Determine the (x, y) coordinate at the center of the cell enclosing the given text.  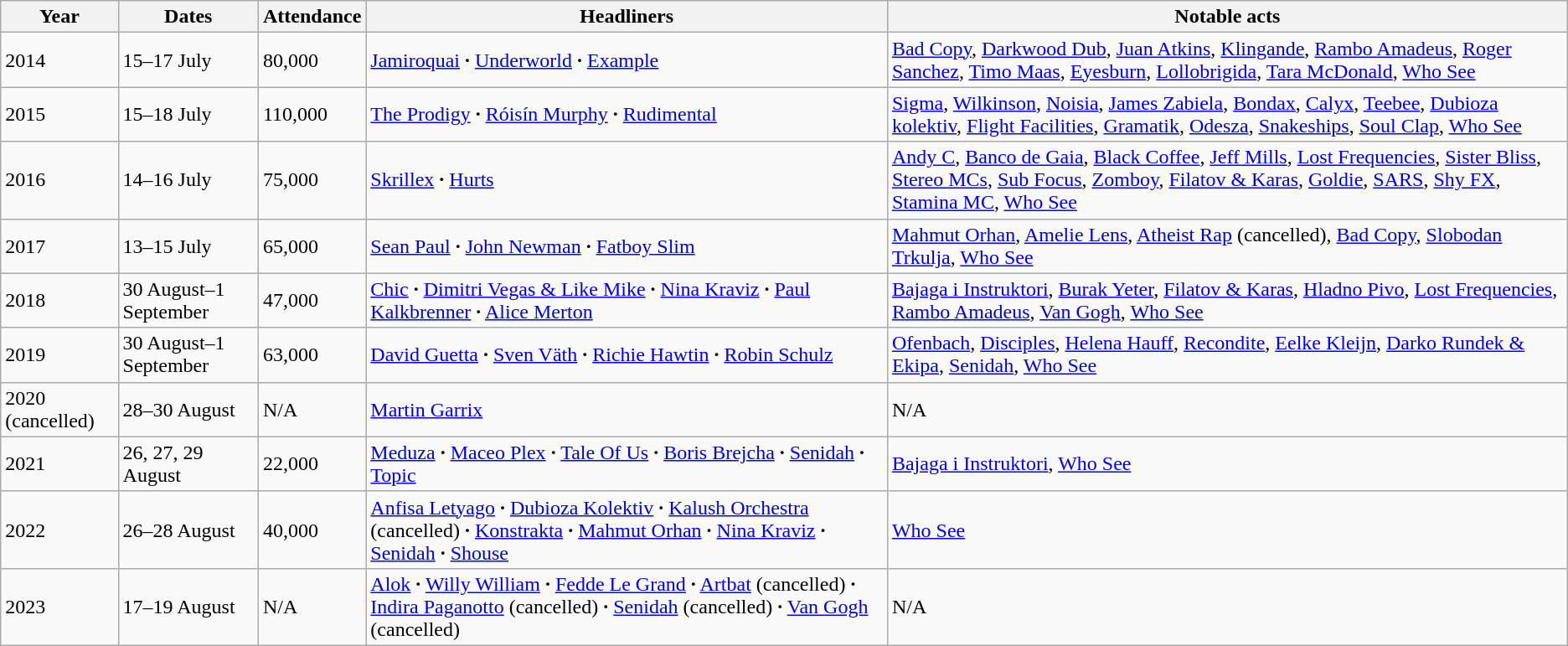
Headliners (627, 17)
17–19 August (188, 607)
65,000 (312, 246)
15–17 July (188, 60)
Martin Garrix (627, 409)
Meduza · Maceo Plex · Tale Of Us · Boris Brejcha · Senidah · Topic (627, 464)
Notable acts (1227, 17)
David Guetta · Sven Väth · Richie Hawtin · Robin Schulz (627, 355)
26, 27, 29 August (188, 464)
Dates (188, 17)
2015 (59, 114)
110,000 (312, 114)
Sean Paul · John Newman · Fatboy Slim (627, 246)
Attendance (312, 17)
80,000 (312, 60)
2014 (59, 60)
2017 (59, 246)
Year (59, 17)
Ofenbach, Disciples, Helena Hauff, Recondite, Eelke Kleijn, Darko Rundek & Ekipa, Senidah, Who See (1227, 355)
2018 (59, 300)
Skrillex · Hurts (627, 180)
Anfisa Letyago · Dubioza Kolektiv · Kalush Orchestra (cancelled) · Konstrakta · Mahmut Orhan · Nina Kraviz · Senidah · Shouse (627, 530)
2019 (59, 355)
Alok · Willy William · Fedde Le Grand · Artbat (cancelled) · Indira Paganotto (cancelled) · Senidah (cancelled) · Van Gogh (cancelled) (627, 607)
26–28 August (188, 530)
13–15 July (188, 246)
Chic · Dimitri Vegas & Like Mike · Nina Kraviz · Paul Kalkbrenner · Alice Merton (627, 300)
47,000 (312, 300)
Mahmut Orhan, Amelie Lens, Atheist Rap (cancelled), Bad Copy, Slobodan Trkulja, Who See (1227, 246)
Who See (1227, 530)
2021 (59, 464)
Bajaga i Instruktori, Burak Yeter, Filatov & Karas, Hladno Pivo, Lost Frequencies, Rambo Amadeus, Van Gogh, Who See (1227, 300)
Bad Copy, Darkwood Dub, Juan Atkins, Klingande, Rambo Amadeus, Roger Sanchez, Timo Maas, Eyesburn, Lollobrigida, Tara McDonald, Who See (1227, 60)
2020 (cancelled) (59, 409)
63,000 (312, 355)
75,000 (312, 180)
28–30 August (188, 409)
2016 (59, 180)
15–18 July (188, 114)
Bajaga i Instruktori, Who See (1227, 464)
2023 (59, 607)
22,000 (312, 464)
14–16 July (188, 180)
40,000 (312, 530)
The Prodigy · Róisín Murphy · Rudimental (627, 114)
Sigma, Wilkinson, Noisia, James Zabiela, Bondax, Calyx, Teebee, Dubioza kolektiv, Flight Facilities, Gramatik, Odesza, Snakeships, Soul Clap, Who See (1227, 114)
Jamiroquai · Underworld · Example (627, 60)
2022 (59, 530)
